Detect which cell encompasses the target text, then output its [x, y] center coordinate. 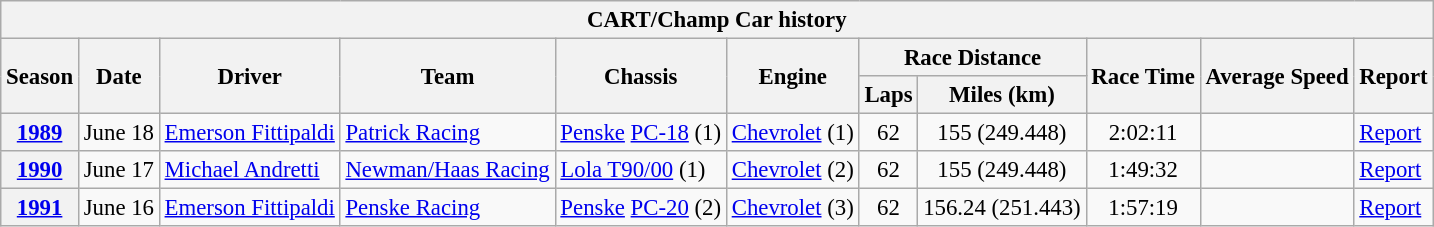
1:49:32 [1143, 170]
Penske PC-18 (1) [640, 133]
1:57:19 [1143, 208]
Lola T90/00 (1) [640, 170]
Michael Andretti [250, 170]
Date [118, 76]
Average Speed [1277, 76]
Team [448, 76]
Laps [888, 95]
1989 [40, 133]
Season [40, 76]
Engine [792, 76]
Race Distance [972, 58]
CART/Champ Car history [717, 20]
Chassis [640, 76]
1990 [40, 170]
Chevrolet (3) [792, 208]
Miles (km) [1002, 95]
Driver [250, 76]
June 16 [118, 208]
Patrick Racing [448, 133]
Race Time [1143, 76]
Newman/Haas Racing [448, 170]
2:02:11 [1143, 133]
1991 [40, 208]
156.24 (251.443) [1002, 208]
Chevrolet (1) [792, 133]
Chevrolet (2) [792, 170]
June 17 [118, 170]
June 18 [118, 133]
Penske PC-20 (2) [640, 208]
Penske Racing [448, 208]
